Capture the cell that displays the provided text and extract its [x, y] central coordinate. 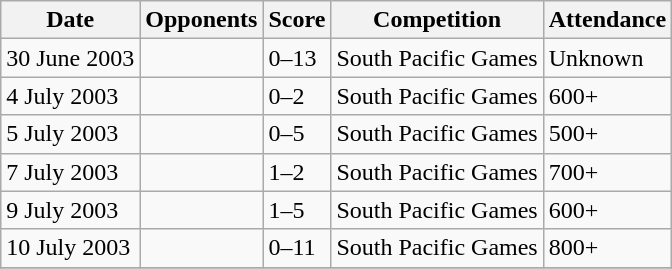
500+ [607, 134]
Date [70, 20]
800+ [607, 248]
4 July 2003 [70, 96]
7 July 2003 [70, 172]
Attendance [607, 20]
1–2 [297, 172]
0–5 [297, 134]
5 July 2003 [70, 134]
30 June 2003 [70, 58]
1–5 [297, 210]
0–13 [297, 58]
Competition [437, 20]
0–2 [297, 96]
0–11 [297, 248]
Opponents [202, 20]
Score [297, 20]
10 July 2003 [70, 248]
9 July 2003 [70, 210]
700+ [607, 172]
Unknown [607, 58]
